From the cell containing the given text, extract its center point as [X, Y] coordinate. 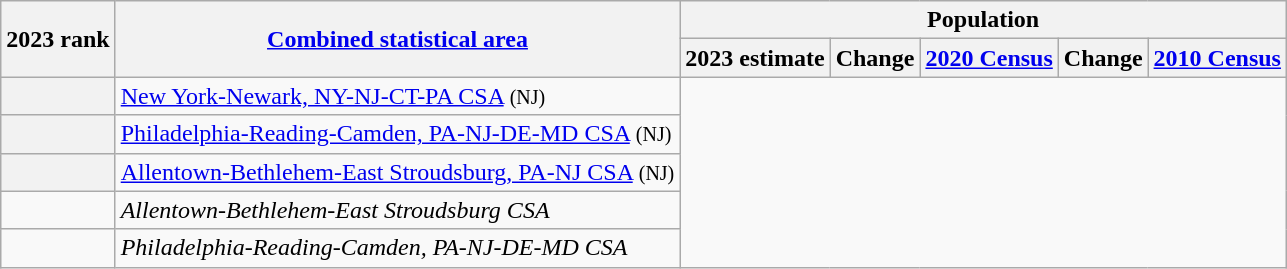
New York-Newark, NY-NJ-CT-PA CSA (NJ) [398, 96]
2023 rank [58, 39]
Philadelphia-Reading-Camden, PA-NJ-DE-MD CSA [398, 248]
Population [984, 20]
Combined statistical area [398, 39]
2023 estimate [755, 58]
Philadelphia-Reading-Camden, PA-NJ-DE-MD CSA (NJ) [398, 134]
Allentown-Bethlehem-East Stroudsburg CSA [398, 210]
2020 Census [989, 58]
Allentown-Bethlehem-East Stroudsburg, PA-NJ CSA (NJ) [398, 172]
2010 Census [1217, 58]
